For the text-containing cell, return its midpoint in (X, Y) coordinate format. 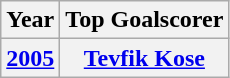
Top Goalscorer (144, 20)
2005 (30, 58)
Tevfik Kose (144, 58)
Year (30, 20)
